From the cell containing the given text, extract its center point as [x, y] coordinate. 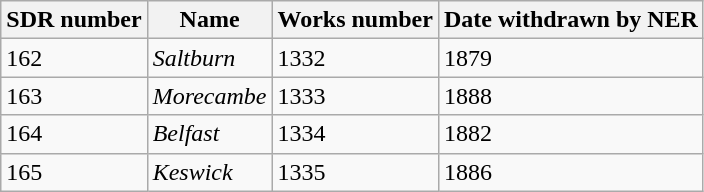
1879 [570, 58]
1335 [355, 172]
1882 [570, 134]
Name [210, 20]
163 [74, 96]
1888 [570, 96]
1886 [570, 172]
1333 [355, 96]
Morecambe [210, 96]
Works number [355, 20]
165 [74, 172]
162 [74, 58]
Keswick [210, 172]
164 [74, 134]
SDR number [74, 20]
Date withdrawn by NER [570, 20]
1334 [355, 134]
1332 [355, 58]
Saltburn [210, 58]
Belfast [210, 134]
